Detect which cell encompasses the target text, then output its [X, Y] center coordinate. 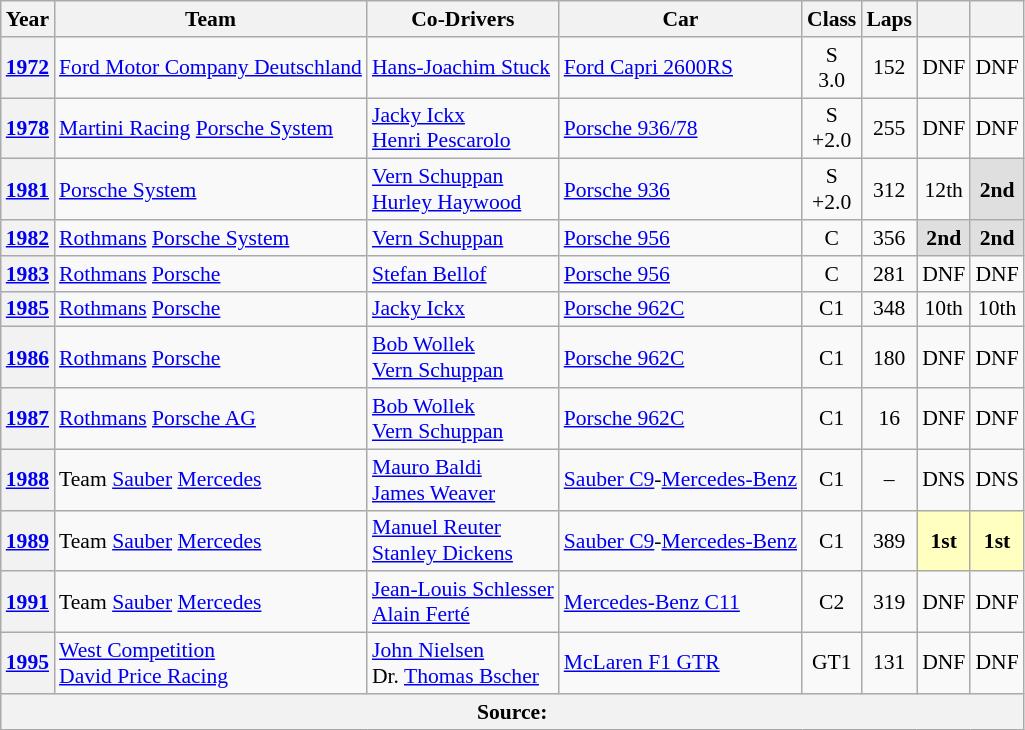
1991 [28, 602]
12th [944, 190]
Porsche 936/78 [680, 128]
1985 [28, 309]
Martini Racing Porsche System [210, 128]
Laps [889, 19]
Porsche 936 [680, 190]
348 [889, 309]
131 [889, 664]
180 [889, 358]
Team [210, 19]
319 [889, 602]
1986 [28, 358]
Manuel Reuter Stanley Dickens [463, 540]
Jean-Louis Schlesser Alain Ferté [463, 602]
Jacky Ickx [463, 309]
Stefan Bellof [463, 274]
255 [889, 128]
1989 [28, 540]
Ford Motor Company Deutschland [210, 68]
GT1 [832, 664]
1982 [28, 238]
281 [889, 274]
C2 [832, 602]
Vern Schuppan [463, 238]
1972 [28, 68]
John Nielsen Dr. Thomas Bscher [463, 664]
356 [889, 238]
1981 [28, 190]
389 [889, 540]
Class [832, 19]
Ford Capri 2600RS [680, 68]
McLaren F1 GTR [680, 664]
Source: [512, 712]
16 [889, 418]
1987 [28, 418]
Jacky Ickx Henri Pescarolo [463, 128]
Porsche System [210, 190]
Mauro Baldi James Weaver [463, 480]
152 [889, 68]
312 [889, 190]
Co-Drivers [463, 19]
Mercedes-Benz C11 [680, 602]
Year [28, 19]
1983 [28, 274]
West Competition David Price Racing [210, 664]
1995 [28, 664]
Car [680, 19]
Hans-Joachim Stuck [463, 68]
Rothmans Porsche System [210, 238]
Rothmans Porsche AG [210, 418]
1988 [28, 480]
Vern Schuppan Hurley Haywood [463, 190]
S3.0 [832, 68]
1978 [28, 128]
– [889, 480]
